Determine the (x, y) coordinate at the center of the cell enclosing the given text.  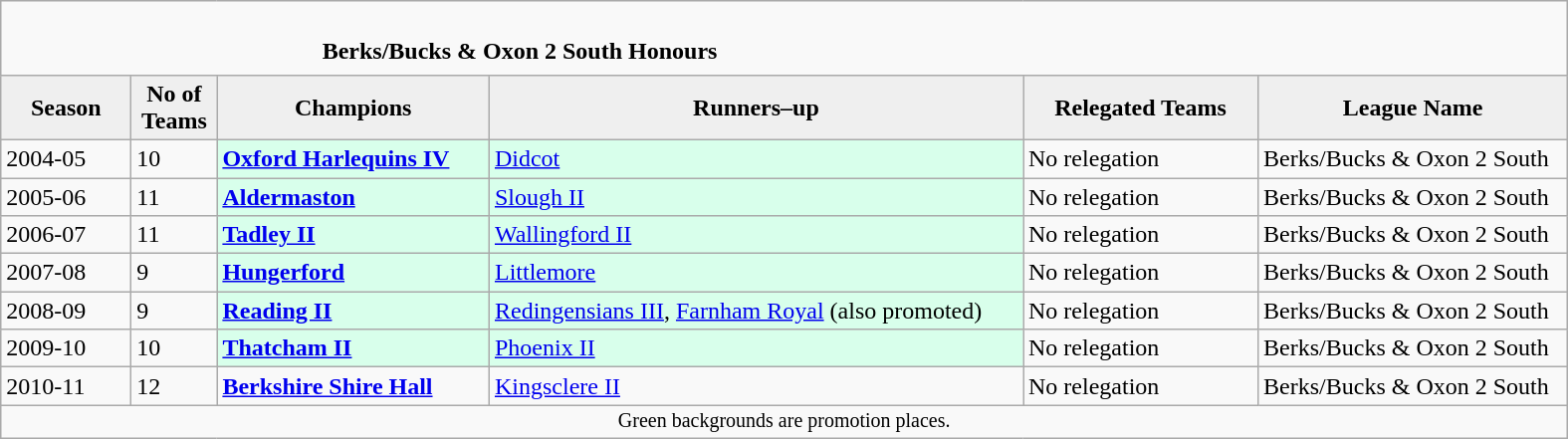
Didcot (756, 158)
Slough II (756, 196)
Season (66, 108)
League Name (1414, 108)
No of Teams (174, 108)
Oxford Harlequins IV (353, 158)
2006-07 (66, 235)
2004-05 (66, 158)
Hungerford (353, 273)
2005-06 (66, 196)
Green backgrounds are promotion places. (784, 422)
Relegated Teams (1141, 108)
Berkshire Shire Hall (353, 386)
Tadley II (353, 235)
Wallingford II (756, 235)
2010-11 (66, 386)
2009-10 (66, 348)
Redingensians III, Farnham Royal (also promoted) (756, 311)
Runners–up (756, 108)
2008-09 (66, 311)
2007-08 (66, 273)
Reading II (353, 311)
Champions (353, 108)
Littlemore (756, 273)
Thatcham II (353, 348)
Aldermaston (353, 196)
12 (174, 386)
Phoenix II (756, 348)
Kingsclere II (756, 386)
